Pinpoint the cell where the given text exists, returning its [x, y] midpoint coordinate. 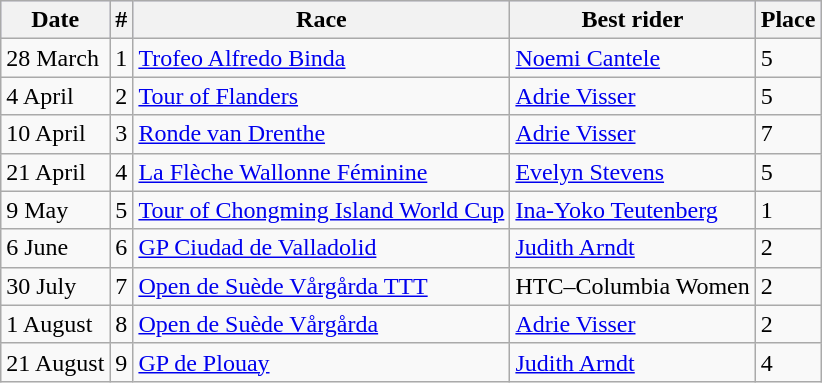
21 April [56, 172]
Race [322, 20]
Noemi Cantele [632, 58]
Tour of Chongming Island World Cup [322, 210]
10 April [56, 134]
9 [122, 362]
Ina-Yoko Teutenberg [632, 210]
Trofeo Alfredo Binda [322, 58]
6 June [56, 248]
Best rider [632, 20]
Place [788, 20]
Open de Suède Vårgårda [322, 324]
4 April [56, 96]
9 May [56, 210]
La Flèche Wallonne Féminine [322, 172]
28 March [56, 58]
Open de Suède Vårgårda TTT [322, 286]
6 [122, 248]
GP de Plouay [322, 362]
1 August [56, 324]
Evelyn Stevens [632, 172]
21 August [56, 362]
Date [56, 20]
3 [122, 134]
# [122, 20]
30 July [56, 286]
HTC–Columbia Women [632, 286]
8 [122, 324]
Tour of Flanders [322, 96]
Ronde van Drenthe [322, 134]
GP Ciudad de Valladolid [322, 248]
